Scan for the cell matching the given text and deliver its [x, y] coordinate at center. 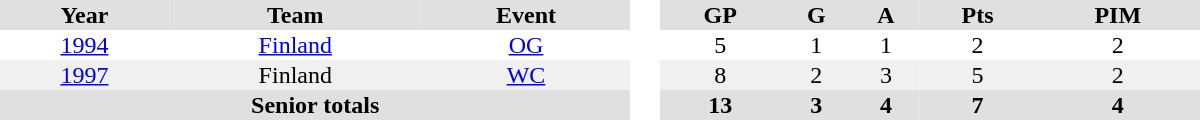
A [886, 15]
WC [526, 75]
GP [720, 15]
OG [526, 45]
7 [978, 105]
1994 [84, 45]
13 [720, 105]
Event [526, 15]
G [816, 15]
Senior totals [315, 105]
Year [84, 15]
PIM [1118, 15]
Team [296, 15]
8 [720, 75]
Pts [978, 15]
1997 [84, 75]
